From the cell containing the given text, extract its center point as [X, Y] coordinate. 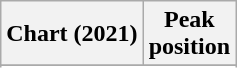
Chart (2021) [72, 34]
Peakposition [189, 34]
